From the cell containing the given text, extract its center point as (x, y) coordinate. 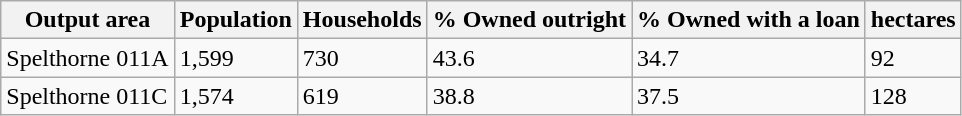
730 (362, 58)
37.5 (749, 96)
128 (913, 96)
38.8 (529, 96)
% Owned with a loan (749, 20)
Households (362, 20)
hectares (913, 20)
1,599 (236, 58)
Output area (88, 20)
Spelthorne 011C (88, 96)
92 (913, 58)
Spelthorne 011A (88, 58)
Population (236, 20)
% Owned outright (529, 20)
619 (362, 96)
43.6 (529, 58)
1,574 (236, 96)
34.7 (749, 58)
